Provide the (X, Y) coordinate of the cell's center where the given text is located.  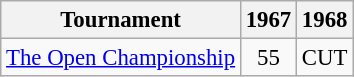
CUT (325, 58)
Tournament (121, 20)
55 (268, 58)
1968 (325, 20)
1967 (268, 20)
The Open Championship (121, 58)
